Provide the (X, Y) coordinate of the cell's center where the given text is located.  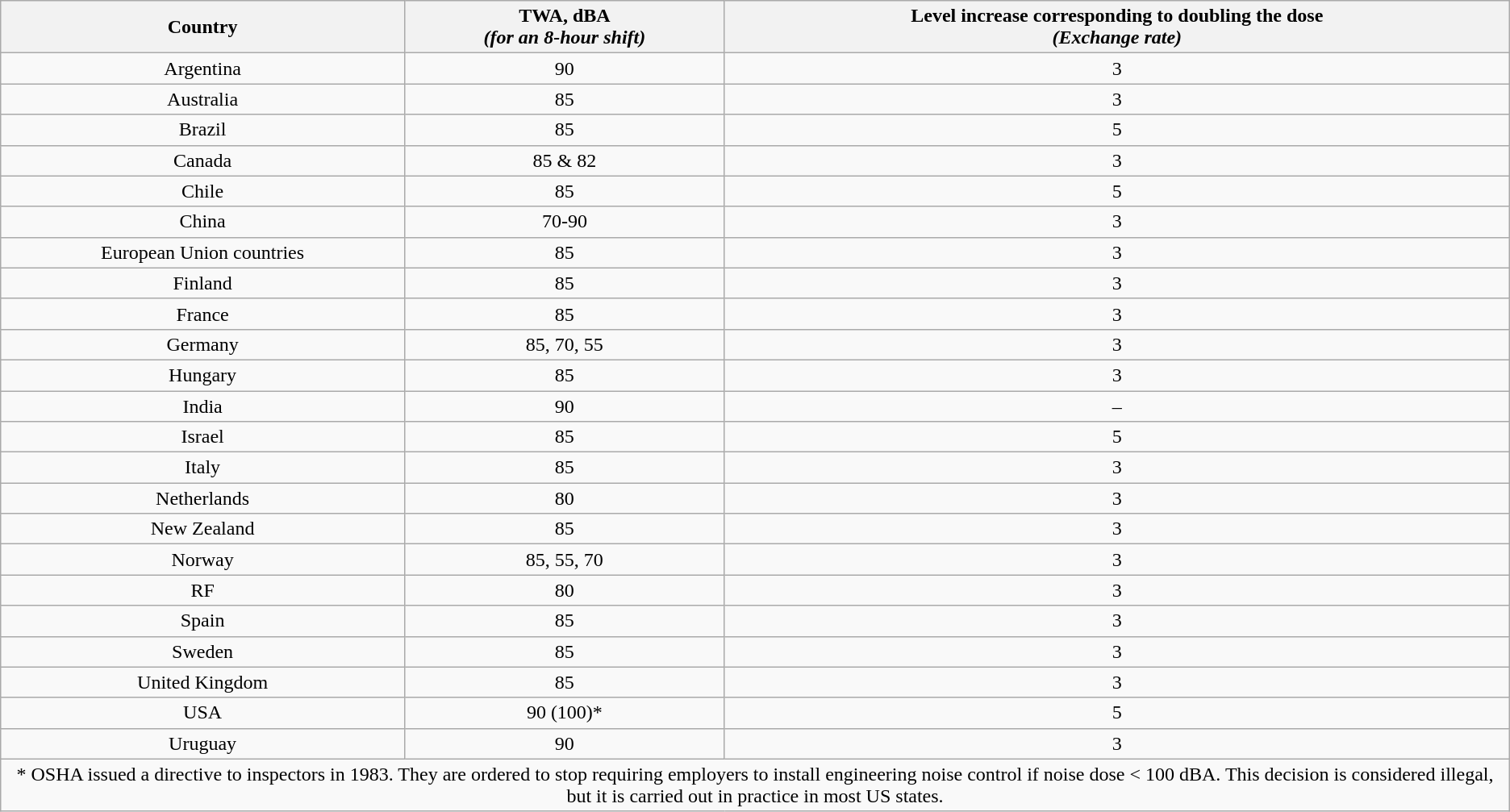
90 (100)* (565, 713)
Canada (203, 160)
70-90 (565, 222)
TWA, dBA(for an 8-hour shift) (565, 27)
India (203, 406)
Finland (203, 283)
85 & 82 (565, 160)
Sweden (203, 652)
Brazil (203, 130)
Israel (203, 437)
France (203, 314)
Norway (203, 560)
New Zealand (203, 529)
– (1116, 406)
USA (203, 713)
European Union countries (203, 252)
85, 55, 70 (565, 560)
Italy (203, 468)
Netherlands (203, 498)
Level increase corresponding to doubling the dose(Exchange rate) (1116, 27)
85, 70, 55 (565, 344)
United Kingdom (203, 682)
Chile (203, 191)
Spain (203, 621)
RF (203, 590)
Argentina (203, 69)
Country (203, 27)
Uruguay (203, 743)
Australia (203, 99)
Germany (203, 344)
China (203, 222)
Hungary (203, 375)
